Return the (x, y) coordinate for the center point of the cell that contains the specified text.  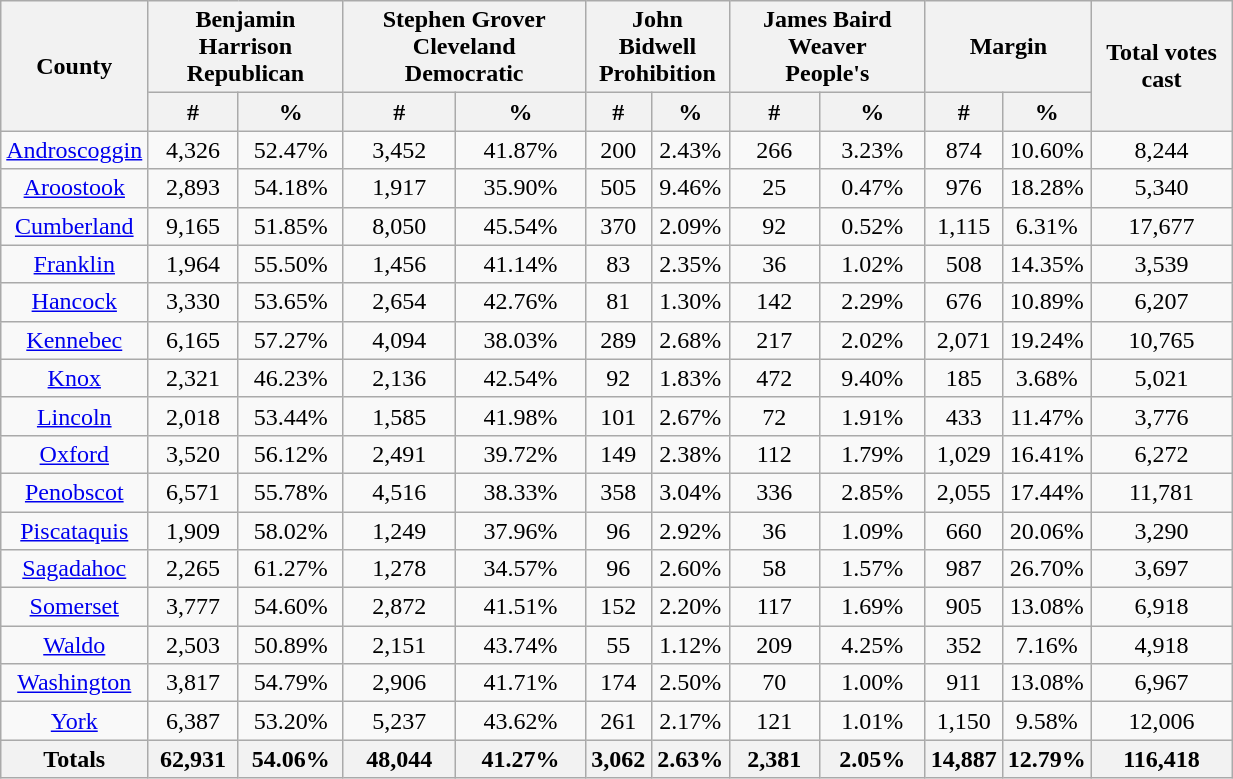
2.63% (690, 759)
1.83% (690, 378)
1,115 (964, 226)
3,539 (1161, 264)
1,029 (964, 454)
2.17% (690, 721)
1.09% (872, 531)
2.05% (872, 759)
217 (774, 340)
1,585 (399, 416)
2.29% (872, 302)
1,917 (399, 188)
2,018 (194, 416)
3,817 (194, 683)
2,906 (399, 683)
Total votes cast (1161, 66)
38.33% (520, 492)
117 (774, 607)
4.25% (872, 645)
58 (774, 569)
0.52% (872, 226)
18.28% (1046, 188)
9.40% (872, 378)
12.79% (1046, 759)
266 (774, 150)
2.20% (690, 607)
Benjamin HarrisonRepublican (246, 47)
Aroostook (74, 188)
Somerset (74, 607)
9.58% (1046, 721)
2,136 (399, 378)
45.54% (520, 226)
Sagadahoc (74, 569)
1.57% (872, 569)
Waldo (74, 645)
6,272 (1161, 454)
905 (964, 607)
46.23% (290, 378)
2.68% (690, 340)
York (74, 721)
261 (618, 721)
3,776 (1161, 416)
336 (774, 492)
19.24% (1046, 340)
2,654 (399, 302)
4,094 (399, 340)
55 (618, 645)
2.38% (690, 454)
55.78% (290, 492)
Totals (74, 759)
3,697 (1161, 569)
1,150 (964, 721)
5,237 (399, 721)
1.69% (872, 607)
1.30% (690, 302)
43.62% (520, 721)
433 (964, 416)
6,918 (1161, 607)
38.03% (520, 340)
16.41% (1046, 454)
Knox (74, 378)
874 (964, 150)
142 (774, 302)
26.70% (1046, 569)
0.47% (872, 188)
174 (618, 683)
35.90% (520, 188)
116,418 (1161, 759)
Hancock (74, 302)
3,330 (194, 302)
51.85% (290, 226)
1.79% (872, 454)
41.27% (520, 759)
56.12% (290, 454)
48,044 (399, 759)
70 (774, 683)
3,062 (618, 759)
911 (964, 683)
57.27% (290, 340)
17,677 (1161, 226)
1.01% (872, 721)
Piscataquis (74, 531)
2.43% (690, 150)
42.76% (520, 302)
2,321 (194, 378)
Washington (74, 683)
3,520 (194, 454)
10.89% (1046, 302)
Kennebec (74, 340)
53.44% (290, 416)
2.50% (690, 683)
John BidwellProhibition (657, 47)
200 (618, 150)
472 (774, 378)
2,055 (964, 492)
2.67% (690, 416)
James Baird WeaverPeople's (827, 47)
52.47% (290, 150)
55.50% (290, 264)
Stephen Grover ClevelandDemocratic (464, 47)
352 (964, 645)
62,931 (194, 759)
1,456 (399, 264)
1.91% (872, 416)
25 (774, 188)
42.54% (520, 378)
41.98% (520, 416)
Oxford (74, 454)
370 (618, 226)
9,165 (194, 226)
1.12% (690, 645)
58.02% (290, 531)
Androscoggin (74, 150)
2.60% (690, 569)
8,244 (1161, 150)
1,964 (194, 264)
72 (774, 416)
121 (774, 721)
6,967 (1161, 683)
1.00% (872, 683)
2.92% (690, 531)
9.46% (690, 188)
54.79% (290, 683)
41.14% (520, 264)
10.60% (1046, 150)
2.35% (690, 264)
6,571 (194, 492)
976 (964, 188)
2,071 (964, 340)
53.65% (290, 302)
1,909 (194, 531)
17.44% (1046, 492)
4,918 (1161, 645)
12,006 (1161, 721)
50.89% (290, 645)
289 (618, 340)
505 (618, 188)
2,872 (399, 607)
2.02% (872, 340)
Penobscot (74, 492)
3.04% (690, 492)
Margin (1008, 47)
1,249 (399, 531)
3,290 (1161, 531)
2,265 (194, 569)
53.20% (290, 721)
37.96% (520, 531)
54.60% (290, 607)
61.27% (290, 569)
3,777 (194, 607)
660 (964, 531)
508 (964, 264)
209 (774, 645)
5,021 (1161, 378)
14.35% (1046, 264)
2,491 (399, 454)
101 (618, 416)
2,151 (399, 645)
3.68% (1046, 378)
6,387 (194, 721)
2,503 (194, 645)
2.09% (690, 226)
149 (618, 454)
Lincoln (74, 416)
4,326 (194, 150)
41.87% (520, 150)
10,765 (1161, 340)
11.47% (1046, 416)
2,893 (194, 188)
3,452 (399, 150)
112 (774, 454)
1,278 (399, 569)
5,340 (1161, 188)
41.71% (520, 683)
4,516 (399, 492)
34.57% (520, 569)
2,381 (774, 759)
54.18% (290, 188)
185 (964, 378)
41.51% (520, 607)
358 (618, 492)
676 (964, 302)
6.31% (1046, 226)
6,207 (1161, 302)
81 (618, 302)
Cumberland (74, 226)
County (74, 66)
Franklin (74, 264)
7.16% (1046, 645)
20.06% (1046, 531)
8,050 (399, 226)
6,165 (194, 340)
2.85% (872, 492)
1.02% (872, 264)
3.23% (872, 150)
83 (618, 264)
39.72% (520, 454)
43.74% (520, 645)
987 (964, 569)
11,781 (1161, 492)
14,887 (964, 759)
54.06% (290, 759)
152 (618, 607)
